Pinpoint the cell where the given text exists, returning its (X, Y) midpoint coordinate. 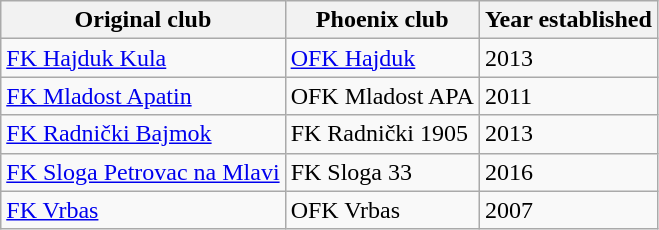
Phoenix club (382, 20)
FK Radnički Bajmok (143, 134)
2011 (568, 96)
FK Vrbas (143, 210)
FK Radnički 1905 (382, 134)
Year established (568, 20)
FK Mladost Apatin (143, 96)
OFK Mladost APA (382, 96)
2007 (568, 210)
2016 (568, 172)
FK Sloga 33 (382, 172)
FK Hajduk Kula (143, 58)
FK Sloga Petrovac na Mlavi (143, 172)
OFK Vrbas (382, 210)
Original club (143, 20)
OFK Hajduk (382, 58)
